Identify which cell holds the provided text, then report its (X, Y) central coordinate. 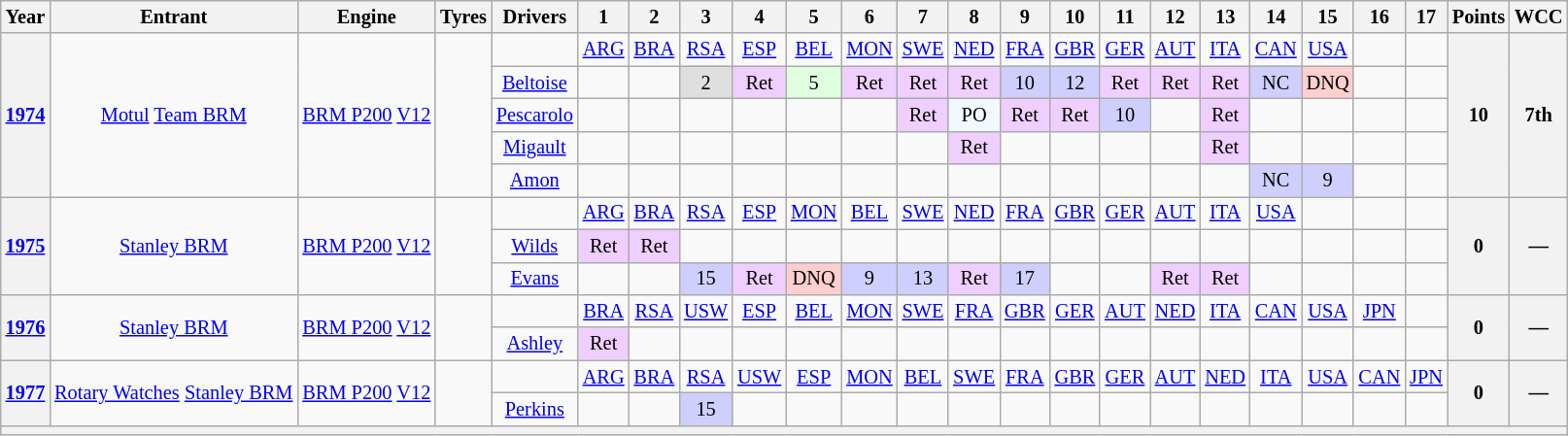
Beltoise (534, 83)
7th (1539, 115)
Points (1479, 17)
3 (705, 17)
7 (923, 17)
PO (973, 115)
Evans (534, 279)
Entrant (173, 17)
Motul Team BRM (173, 115)
Ashley (534, 344)
4 (760, 17)
1977 (25, 392)
Year (25, 17)
Pescarolo (534, 115)
Rotary Watches Stanley BRM (173, 392)
Drivers (534, 17)
1974 (25, 115)
Engine (366, 17)
Tyres (463, 17)
14 (1277, 17)
1 (604, 17)
WCC (1539, 17)
6 (869, 17)
16 (1380, 17)
Perkins (534, 409)
1975 (25, 245)
11 (1125, 17)
Wilds (534, 246)
Migault (534, 148)
Amon (534, 181)
8 (973, 17)
1976 (25, 326)
